Provide the (x, y) coordinate of the cell's center where the given text is located.  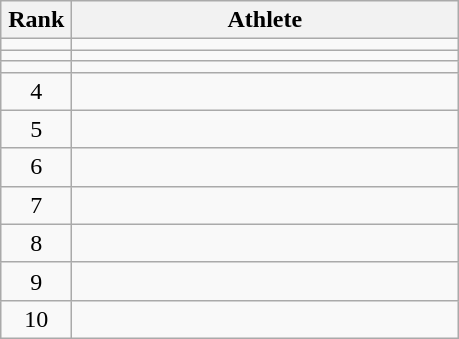
7 (36, 205)
6 (36, 167)
8 (36, 243)
4 (36, 91)
Rank (36, 20)
10 (36, 319)
5 (36, 129)
Athlete (265, 20)
9 (36, 281)
